Return [x, y] of the center of cell containing provided text 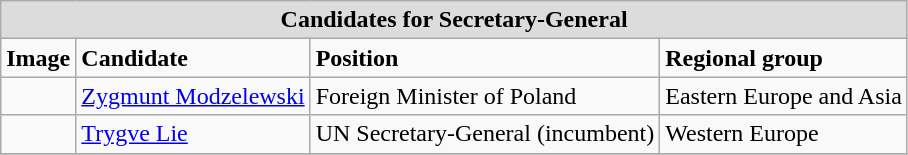
Candidates for Secretary-General [454, 20]
Regional group [784, 58]
Position [485, 58]
UN Secretary-General (incumbent) [485, 134]
Image [38, 58]
Candidate [193, 58]
Trygve Lie [193, 134]
Eastern Europe and Asia [784, 96]
Foreign Minister of Poland [485, 96]
Zygmunt Modzelewski [193, 96]
Western Europe [784, 134]
